Capture the cell that displays the provided text and extract its (X, Y) central coordinate. 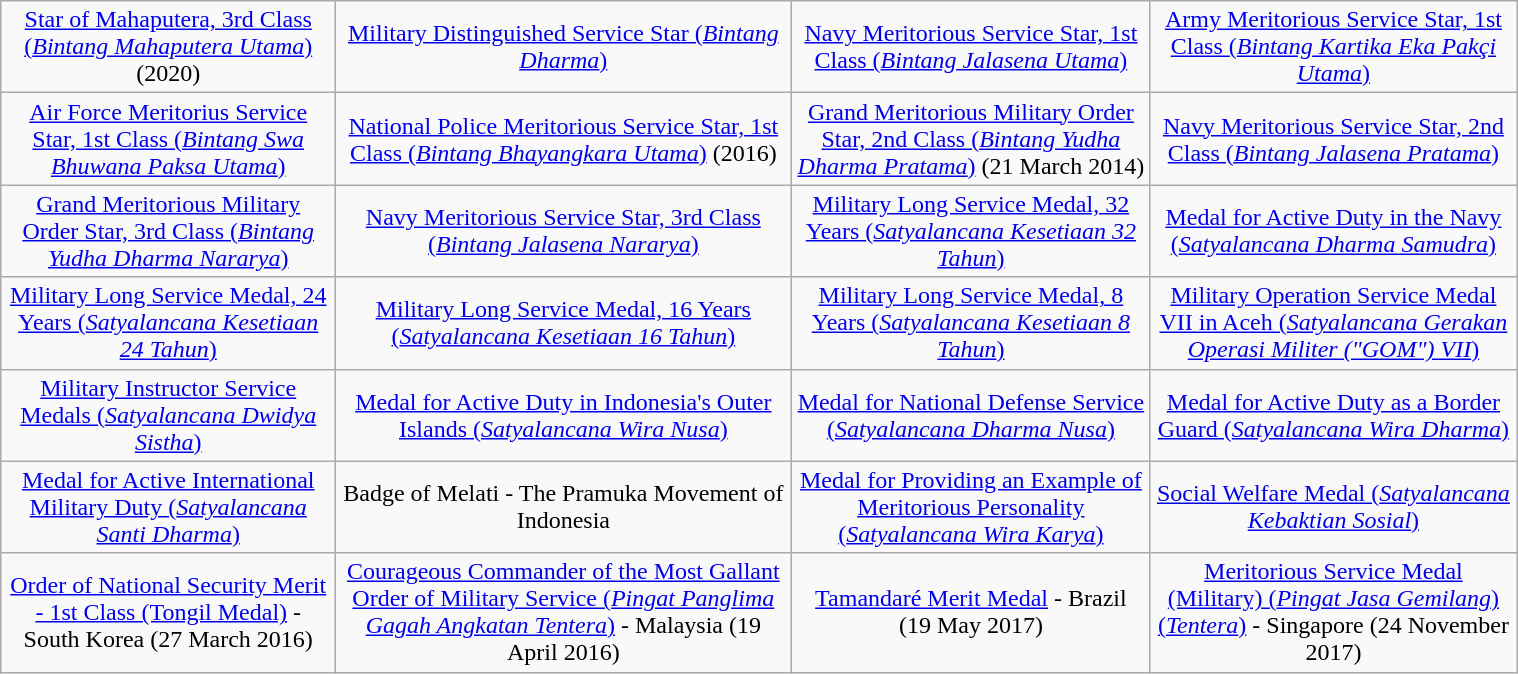
Star of Mahaputera, 3rd Class (Bintang Mahaputera Utama) (2020) (168, 47)
Military Long Service Medal, 16 Years (Satyalancana Kesetiaan 16 Tahun) (563, 323)
Navy Meritorious Service Star, 1st Class (Bintang Jalasena Utama) (972, 47)
Order of National Security Merit - 1st Class (Tongil Medal) - South Korea (27 March 2016) (168, 612)
Medal for Active International Military Duty (Satyalancana Santi Dharma) (168, 507)
Medal for Active Duty in the Navy (Satyalancana Dharma Samudra) (1333, 231)
National Police Meritorious Service Star, 1st Class (Bintang Bhayangkara Utama) (2016) (563, 139)
Grand Meritorious Military Order Star, 3rd Class (Bintang Yudha Dharma Nararya) (168, 231)
Medal for National Defense Service (Satyalancana Dharma Nusa) (972, 415)
Military Long Service Medal, 32 Years (Satyalancana Kesetiaan 32 Tahun) (972, 231)
Military Long Service Medal, 8 Years (Satyalancana Kesetiaan 8 Tahun) (972, 323)
Social Welfare Medal (Satyalancana Kebaktian Sosial) (1333, 507)
Navy Meritorious Service Star, 3rd Class (Bintang Jalasena Nararya) (563, 231)
Military Operation Service Medal VII in Aceh (Satyalancana Gerakan Operasi Militer ("GOM") VII) (1333, 323)
Military Long Service Medal, 24 Years (Satyalancana Kesetiaan 24 Tahun) (168, 323)
Medal for Providing an Example of Meritorious Personality (Satyalancana Wira Karya) (972, 507)
Medal for Active Duty as a Border Guard (Satyalancana Wira Dharma) (1333, 415)
Military Distinguished Service Star (Bintang Dharma) (563, 47)
Meritorious Service Medal (Military) (Pingat Jasa Gemilang) (Tentera) - Singapore (24 November 2017) (1333, 612)
Badge of Melati - The Pramuka Movement of Indonesia (563, 507)
Medal for Active Duty in Indonesia's Outer Islands (Satyalancana Wira Nusa) (563, 415)
Courageous Commander of the Most Gallant Order of Military Service (Pingat Panglima Gagah Angkatan Tentera) - Malaysia (19 April 2016) (563, 612)
Navy Meritorious Service Star, 2nd Class (Bintang Jalasena Pratama) (1333, 139)
Tamandaré Merit Medal - Brazil (19 May 2017) (972, 612)
Air Force Meritorius Service Star, 1st Class (Bintang Swa Bhuwana Paksa Utama) (168, 139)
Army Meritorious Service Star, 1st Class (Bintang Kartika Eka Pakçi Utama) (1333, 47)
Grand Meritorious Military Order Star, 2nd Class (Bintang Yudha Dharma Pratama) (21 March 2014) (972, 139)
Military Instructor Service Medals (Satyalancana Dwidya Sistha) (168, 415)
